Return the (x, y) coordinate for the center point of the cell that contains the specified text.  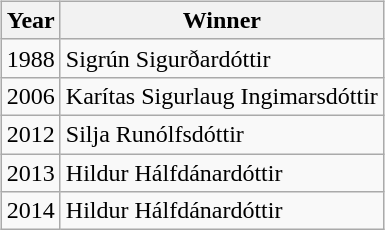
Sigrún Sigurðardóttir (222, 58)
1988 (30, 58)
Silja Runólfsdóttir (222, 134)
2012 (30, 134)
2006 (30, 96)
2014 (30, 211)
Year (30, 20)
Winner (222, 20)
2013 (30, 173)
Karítas Sigurlaug Ingimarsdóttir (222, 96)
